Determine the [x, y] coordinate at the center of the cell enclosing the given text.  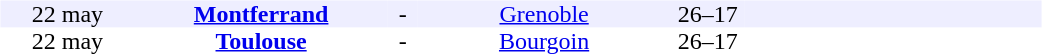
Bourgoin [544, 42]
Toulouse [261, 42]
Grenoble [544, 14]
Montferrand [261, 14]
